Determine the [x, y] coordinate at the center of the cell enclosing the given text.  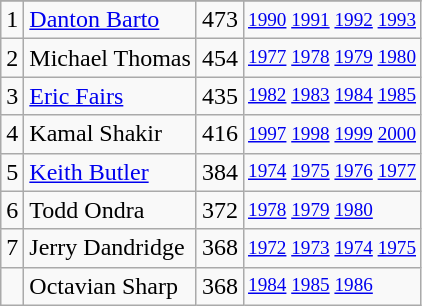
384 [220, 172]
4 [12, 134]
3 [12, 96]
435 [220, 96]
1982 1983 1984 1985 [332, 96]
Keith Butler [110, 172]
416 [220, 134]
2 [12, 58]
1972 1973 1974 1975 [332, 248]
1984 1985 1986 [332, 286]
1 [12, 20]
Michael Thomas [110, 58]
Jerry Dandridge [110, 248]
Octavian Sharp [110, 286]
6 [12, 210]
Eric Fairs [110, 96]
Todd Ondra [110, 210]
1997 1998 1999 2000 [332, 134]
372 [220, 210]
Kamal Shakir [110, 134]
1974 1975 1976 1977 [332, 172]
454 [220, 58]
5 [12, 172]
Danton Barto [110, 20]
1977 1978 1979 1980 [332, 58]
473 [220, 20]
1978 1979 1980 [332, 210]
1990 1991 1992 1993 [332, 20]
7 [12, 248]
